Determine the (X, Y) coordinate at the center of the cell enclosing the given text.  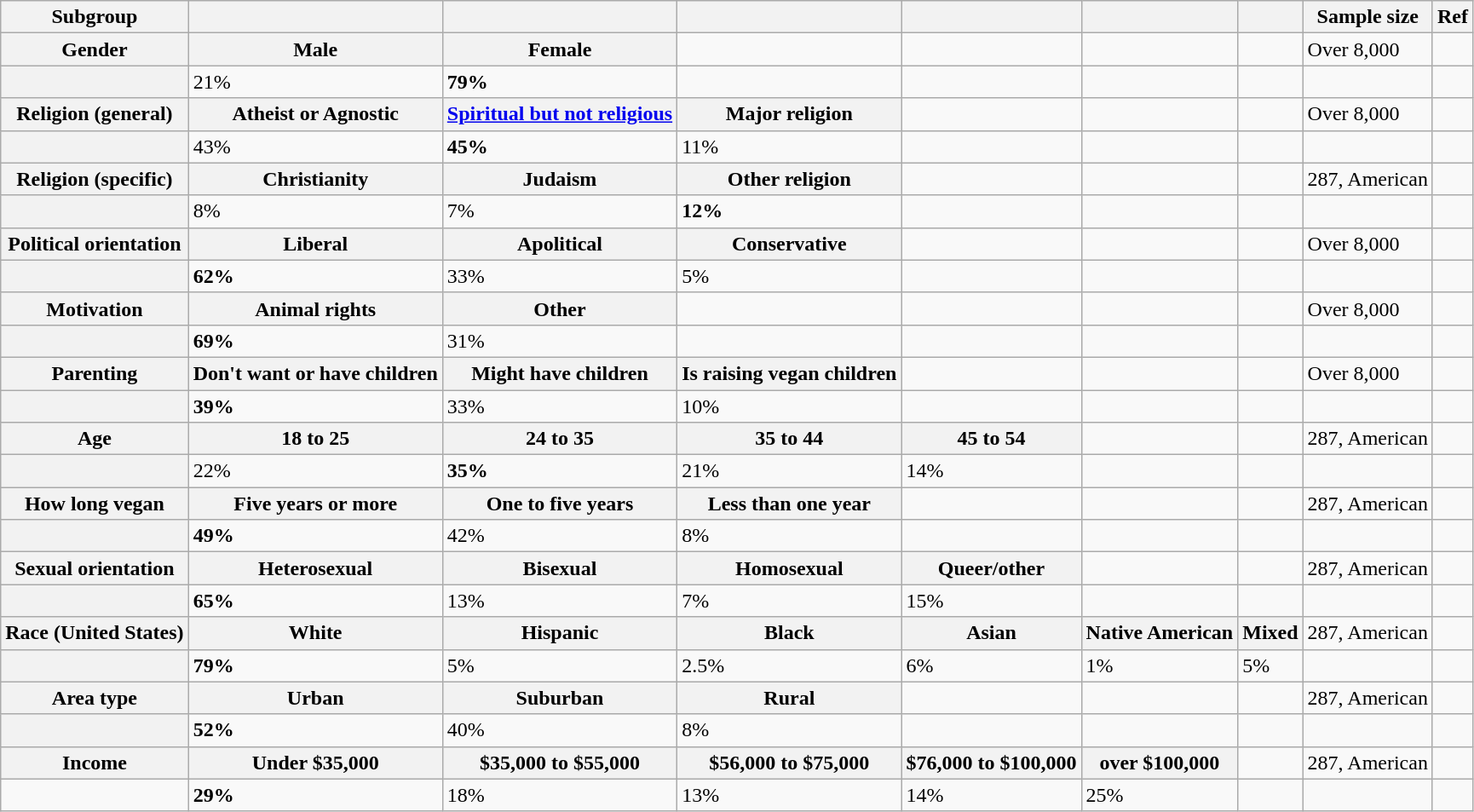
Race (United States) (95, 633)
Rural (789, 698)
Major religion (789, 114)
over $100,000 (1160, 763)
Suburban (559, 698)
11% (789, 147)
Male (315, 49)
2.5% (789, 665)
6% (992, 665)
10% (789, 406)
Motivation (95, 308)
Mixed (1270, 633)
35 to 44 (789, 439)
Less than one year (789, 504)
Subgroup (95, 17)
Might have children (559, 373)
One to five years (559, 504)
Area type (95, 698)
18% (559, 795)
Atheist or Agnostic (315, 114)
45% (559, 147)
Spiritual but not religious (559, 114)
Ref (1452, 17)
$76,000 to $100,000 (992, 763)
Sexual orientation (95, 568)
Age (95, 439)
Income (95, 763)
15% (992, 601)
40% (559, 730)
35% (559, 471)
How long vegan (95, 504)
Political orientation (95, 244)
Other (559, 308)
Conservative (789, 244)
Under $35,000 (315, 763)
45 to 54 (992, 439)
Other religion (789, 179)
29% (315, 795)
Native American (1160, 633)
Heterosexual (315, 568)
Bisexual (559, 568)
1% (1160, 665)
$56,000 to $75,000 (789, 763)
69% (315, 341)
43% (315, 147)
Is raising vegan children (789, 373)
62% (315, 276)
49% (315, 536)
39% (315, 406)
Five years or more (315, 504)
12% (789, 211)
52% (315, 730)
Asian (992, 633)
$35,000 to $55,000 (559, 763)
Liberal (315, 244)
Urban (315, 698)
White (315, 633)
Sample size (1367, 17)
Apolitical (559, 244)
Judaism (559, 179)
22% (315, 471)
65% (315, 601)
Parenting (95, 373)
31% (559, 341)
25% (1160, 795)
Animal rights (315, 308)
Homosexual (789, 568)
Religion (specific) (95, 179)
Black (789, 633)
Religion (general) (95, 114)
Don't want or have children (315, 373)
Queer/other (992, 568)
24 to 35 (559, 439)
42% (559, 536)
Female (559, 49)
Hispanic (559, 633)
18 to 25 (315, 439)
Gender (95, 49)
Christianity (315, 179)
